Return the [x, y] coordinate for the center point of the cell that contains the specified text.  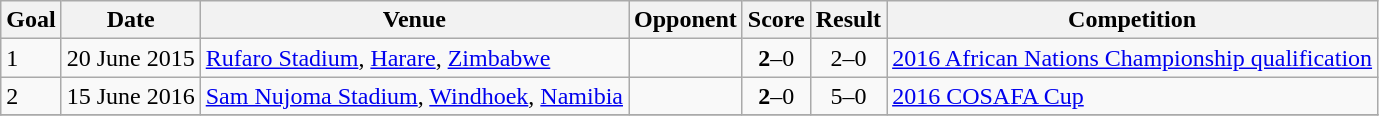
20 June 2015 [130, 58]
Score [776, 20]
Venue [414, 20]
2016 African Nations Championship qualification [1132, 58]
2016 COSAFA Cup [1132, 96]
Result [848, 20]
1 [31, 58]
Competition [1132, 20]
5–0 [848, 96]
Date [130, 20]
15 June 2016 [130, 96]
Opponent [685, 20]
Rufaro Stadium, Harare, Zimbabwe [414, 58]
Sam Nujoma Stadium, Windhoek, Namibia [414, 96]
Goal [31, 20]
2 [31, 96]
